Return [X, Y] of the center of cell containing provided text 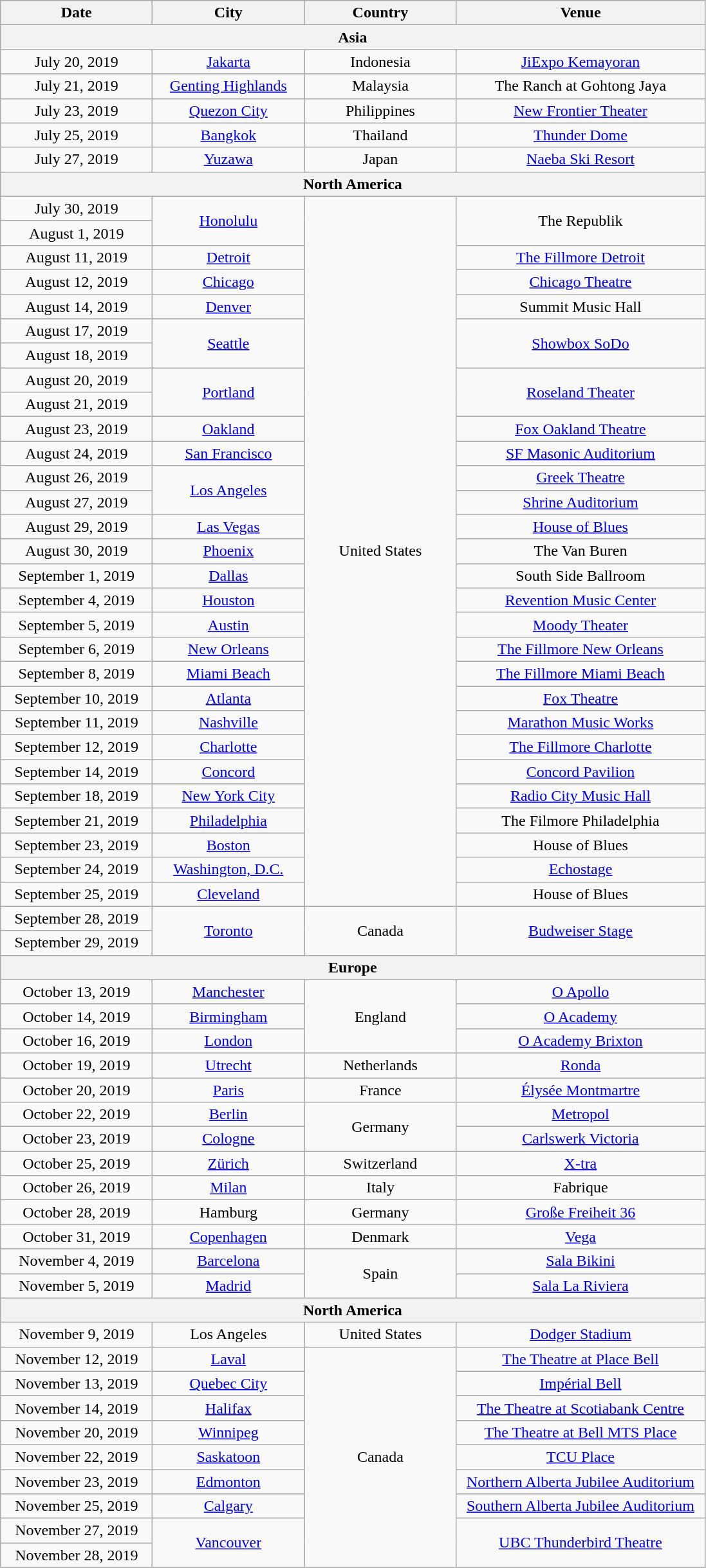
Northern Alberta Jubilee Auditorium [581, 1481]
November 27, 2019 [77, 1531]
Houston [228, 600]
Élysée Montmartre [581, 1090]
Revention Music Center [581, 600]
Paris [228, 1090]
August 1, 2019 [77, 233]
Hamburg [228, 1212]
September 21, 2019 [77, 821]
Zürich [228, 1163]
July 23, 2019 [77, 111]
September 1, 2019 [77, 576]
September 29, 2019 [77, 943]
The Fillmore Charlotte [581, 747]
Las Vegas [228, 527]
O Apollo [581, 992]
Venue [581, 13]
Budweiser Stage [581, 931]
October 16, 2019 [77, 1041]
November 22, 2019 [77, 1457]
Quezon City [228, 111]
Indonesia [380, 62]
November 12, 2019 [77, 1359]
The Ranch at Gohtong Jaya [581, 86]
Yuzawa [228, 160]
September 14, 2019 [77, 772]
Milan [228, 1188]
UBC Thunderbird Theatre [581, 1543]
Bangkok [228, 135]
Madrid [228, 1286]
July 30, 2019 [77, 208]
The Theatre at Place Bell [581, 1359]
Atlanta [228, 698]
The Van Buren [581, 551]
JiExpo Kemayoran [581, 62]
Fox Theatre [581, 698]
July 20, 2019 [77, 62]
San Francisco [228, 453]
September 11, 2019 [77, 723]
Washington, D.C. [228, 870]
November 28, 2019 [77, 1555]
Philippines [380, 111]
Greek Theatre [581, 478]
Europe [353, 967]
September 4, 2019 [77, 600]
August 29, 2019 [77, 527]
Vega [581, 1237]
Spain [380, 1273]
Seattle [228, 343]
Japan [380, 160]
Edmonton [228, 1481]
Halifax [228, 1408]
Barcelona [228, 1261]
August 30, 2019 [77, 551]
Philadelphia [228, 821]
November 23, 2019 [77, 1481]
Shrine Auditorium [581, 502]
Toronto [228, 931]
October 14, 2019 [77, 1016]
October 19, 2019 [77, 1065]
England [380, 1016]
Dodger Stadium [581, 1335]
Winnipeg [228, 1432]
Austin [228, 624]
The Fillmore Detroit [581, 257]
August 20, 2019 [77, 380]
Concord [228, 772]
Vancouver [228, 1543]
Cologne [228, 1139]
Charlotte [228, 747]
Jakarta [228, 62]
The Filmore Philadelphia [581, 821]
November 9, 2019 [77, 1335]
City [228, 13]
October 31, 2019 [77, 1237]
August 27, 2019 [77, 502]
August 26, 2019 [77, 478]
August 17, 2019 [77, 331]
November 14, 2019 [77, 1408]
Laval [228, 1359]
Malaysia [380, 86]
South Side Ballroom [581, 576]
September 25, 2019 [77, 894]
Phoenix [228, 551]
Copenhagen [228, 1237]
August 23, 2019 [77, 429]
Roseland Theater [581, 392]
Italy [380, 1188]
September 10, 2019 [77, 698]
November 13, 2019 [77, 1383]
Asia [353, 37]
October 22, 2019 [77, 1115]
SF Masonic Auditorium [581, 453]
Miami Beach [228, 673]
The Theatre at Scotiabank Centre [581, 1408]
Switzerland [380, 1163]
Thunder Dome [581, 135]
O Academy Brixton [581, 1041]
Carlswerk Victoria [581, 1139]
Fox Oakland Theatre [581, 429]
August 11, 2019 [77, 257]
Honolulu [228, 221]
Moody Theater [581, 624]
Detroit [228, 257]
September 8, 2019 [77, 673]
September 12, 2019 [77, 747]
Oakland [228, 429]
Cleveland [228, 894]
August 21, 2019 [77, 405]
Country [380, 13]
Concord Pavilion [581, 772]
September 18, 2019 [77, 796]
Impérial Bell [581, 1383]
October 26, 2019 [77, 1188]
September 6, 2019 [77, 649]
October 13, 2019 [77, 992]
September 23, 2019 [77, 845]
The Fillmore Miami Beach [581, 673]
Ronda [581, 1065]
Genting Highlands [228, 86]
Manchester [228, 992]
Date [77, 13]
November 20, 2019 [77, 1432]
October 20, 2019 [77, 1090]
August 12, 2019 [77, 282]
X-tra [581, 1163]
The Fillmore New Orleans [581, 649]
New York City [228, 796]
October 28, 2019 [77, 1212]
Birmingham [228, 1016]
Portland [228, 392]
August 24, 2019 [77, 453]
Fabrique [581, 1188]
Thailand [380, 135]
New Orleans [228, 649]
Southern Alberta Jubilee Auditorium [581, 1506]
Nashville [228, 723]
Große Freiheit 36 [581, 1212]
Marathon Music Works [581, 723]
Saskatoon [228, 1457]
Chicago Theatre [581, 282]
September 24, 2019 [77, 870]
Boston [228, 845]
Sala Bikini [581, 1261]
October 25, 2019 [77, 1163]
Berlin [228, 1115]
Netherlands [380, 1065]
Metropol [581, 1115]
Dallas [228, 576]
Calgary [228, 1506]
November 4, 2019 [77, 1261]
August 18, 2019 [77, 356]
Denmark [380, 1237]
Chicago [228, 282]
London [228, 1041]
September 28, 2019 [77, 918]
July 27, 2019 [77, 160]
The Theatre at Bell MTS Place [581, 1432]
Denver [228, 307]
Echostage [581, 870]
September 5, 2019 [77, 624]
Summit Music Hall [581, 307]
O Academy [581, 1016]
The Republik [581, 221]
New Frontier Theater [581, 111]
July 21, 2019 [77, 86]
TCU Place [581, 1457]
France [380, 1090]
November 5, 2019 [77, 1286]
August 14, 2019 [77, 307]
Showbox SoDo [581, 343]
July 25, 2019 [77, 135]
Utrecht [228, 1065]
Quebec City [228, 1383]
Sala La Riviera [581, 1286]
November 25, 2019 [77, 1506]
Radio City Music Hall [581, 796]
Naeba Ski Resort [581, 160]
October 23, 2019 [77, 1139]
